Return the (X, Y) coordinate for the center point of the cell that contains the specified text.  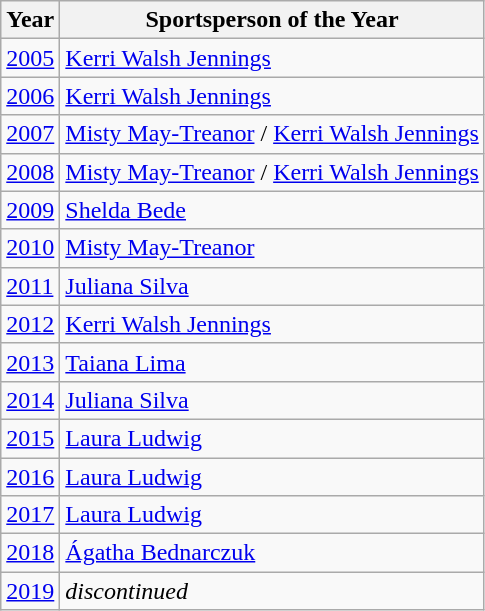
Year (30, 20)
Taiana Lima (272, 362)
Misty May-Treanor (272, 248)
2011 (30, 286)
2013 (30, 362)
2018 (30, 553)
2005 (30, 58)
2006 (30, 96)
Shelda Bede (272, 210)
2019 (30, 591)
2015 (30, 438)
2016 (30, 477)
2007 (30, 134)
Sportsperson of the Year (272, 20)
2017 (30, 515)
2012 (30, 324)
discontinued (272, 591)
2009 (30, 210)
Ágatha Bednarczuk (272, 553)
2010 (30, 248)
2008 (30, 172)
2014 (30, 400)
